Locate the cell with the specified text and output its [x, y] center coordinate. 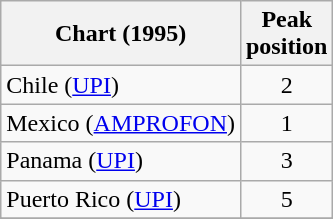
Mexico (AMPROFON) [121, 123]
1 [286, 123]
Peakposition [286, 34]
Panama (UPI) [121, 161]
5 [286, 199]
3 [286, 161]
Chart (1995) [121, 34]
Chile (UPI) [121, 85]
Puerto Rico (UPI) [121, 199]
2 [286, 85]
